Return the (x, y) coordinate for the center point of the cell that contains the specified text.  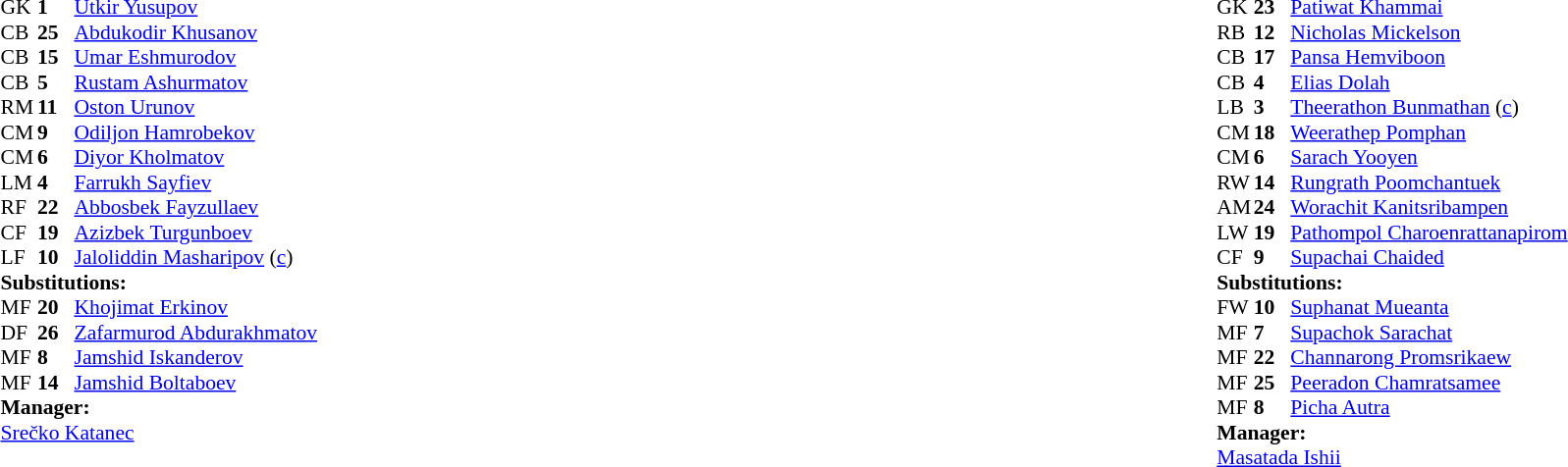
AM (1235, 207)
Zafarmurod Abdurakhmatov (196, 333)
7 (1272, 333)
Abbosbek Fayzullaev (196, 207)
Oston Urunov (196, 107)
15 (56, 58)
DF (19, 333)
Farrukh Sayfiev (196, 182)
5 (56, 82)
Nicholas Mickelson (1429, 32)
LM (19, 182)
Pathompol Charoenrattanapirom (1429, 233)
20 (56, 307)
Supachok Sarachat (1429, 333)
Rustam Ashurmatov (196, 82)
Peeradon Chamratsamee (1429, 383)
Suphanat Mueanta (1429, 307)
3 (1272, 107)
Khojimat Erkinov (196, 307)
24 (1272, 207)
Jaloliddin Masharipov (c) (196, 258)
Sarach Yooyen (1429, 158)
RF (19, 207)
Azizbek Turgunboev (196, 233)
Weerathep Pomphan (1429, 132)
Rungrath Poomchantuek (1429, 182)
RB (1235, 32)
LB (1235, 107)
Channarong Promsrikaew (1429, 358)
Srečko Katanec (159, 433)
12 (1272, 32)
Worachit Kanitsribampen (1429, 207)
Supachai Chaided (1429, 258)
Theerathon Bunmathan (c) (1429, 107)
Picha Autra (1429, 407)
FW (1235, 307)
RM (19, 107)
Umar Eshmurodov (196, 58)
17 (1272, 58)
26 (56, 333)
11 (56, 107)
Abdukodir Khusanov (196, 32)
Diyor Kholmatov (196, 158)
Odiljon Hamrobekov (196, 132)
Elias Dolah (1429, 82)
LF (19, 258)
18 (1272, 132)
Jamshid Iskanderov (196, 358)
LW (1235, 233)
Pansa Hemviboon (1429, 58)
RW (1235, 182)
Jamshid Boltaboev (196, 383)
